Identify which cell holds the provided text, then report its (x, y) central coordinate. 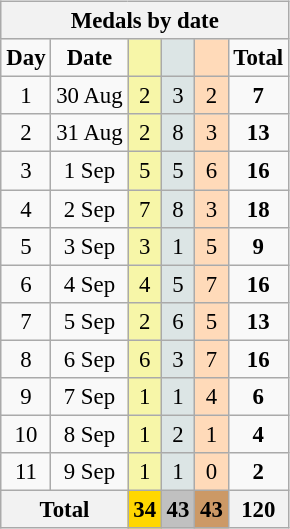
30 Aug (90, 96)
11 (26, 472)
2 Sep (90, 209)
10 (26, 434)
3 Sep (90, 246)
Date (90, 58)
0 (212, 472)
Day (26, 58)
34 (144, 509)
1 Sep (90, 171)
7 Sep (90, 396)
31 Aug (90, 133)
120 (258, 509)
Medals by date (144, 21)
8 Sep (90, 434)
5 Sep (90, 321)
6 Sep (90, 359)
18 (258, 209)
9 Sep (90, 472)
4 Sep (90, 284)
